Find where the given text appears and provide that cell's center as (x, y) coordinate. 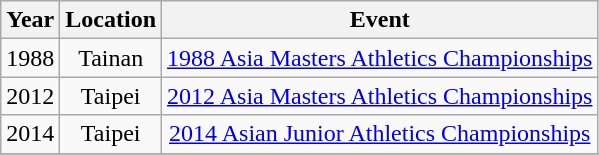
1988 Asia Masters Athletics Championships (380, 58)
Location (111, 20)
Event (380, 20)
Tainan (111, 58)
2014 (30, 134)
2012 (30, 96)
2014 Asian Junior Athletics Championships (380, 134)
2012 Asia Masters Athletics Championships (380, 96)
1988 (30, 58)
Year (30, 20)
